Return the [x, y] coordinate for the center point of the cell that contains the specified text.  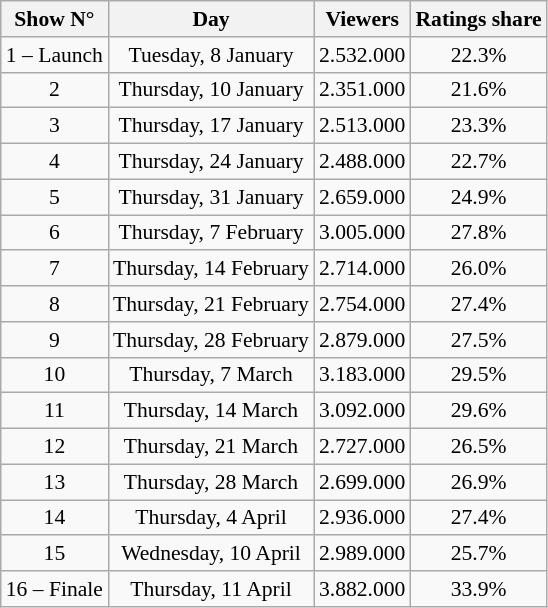
1 – Launch [54, 55]
23.3% [478, 126]
13 [54, 482]
Day [211, 19]
2.936.000 [362, 518]
Thursday, 14 February [211, 269]
7 [54, 269]
15 [54, 554]
25.7% [478, 554]
Thursday, 7 February [211, 233]
Thursday, 21 February [211, 304]
10 [54, 375]
Ratings share [478, 19]
Thursday, 24 January [211, 162]
21.6% [478, 90]
2.754.000 [362, 304]
Thursday, 11 April [211, 589]
2.879.000 [362, 340]
33.9% [478, 589]
9 [54, 340]
2.532.000 [362, 55]
8 [54, 304]
Thursday, 14 March [211, 411]
22.7% [478, 162]
2.699.000 [362, 482]
22.3% [478, 55]
27.8% [478, 233]
26.5% [478, 447]
3.092.000 [362, 411]
12 [54, 447]
2.727.000 [362, 447]
Thursday, 7 March [211, 375]
24.9% [478, 197]
3 [54, 126]
2.488.000 [362, 162]
2.989.000 [362, 554]
Viewers [362, 19]
2 [54, 90]
Show N° [54, 19]
Thursday, 10 January [211, 90]
Tuesday, 8 January [211, 55]
4 [54, 162]
11 [54, 411]
27.5% [478, 340]
3.183.000 [362, 375]
2.714.000 [362, 269]
Thursday, 28 March [211, 482]
3.882.000 [362, 589]
Thursday, 28 February [211, 340]
2.513.000 [362, 126]
Thursday, 4 April [211, 518]
3.005.000 [362, 233]
29.5% [478, 375]
Wednesday, 10 April [211, 554]
6 [54, 233]
16 – Finale [54, 589]
5 [54, 197]
26.9% [478, 482]
Thursday, 21 March [211, 447]
2.659.000 [362, 197]
29.6% [478, 411]
14 [54, 518]
Thursday, 17 January [211, 126]
26.0% [478, 269]
2.351.000 [362, 90]
Thursday, 31 January [211, 197]
